Determine the (x, y) coordinate at the center of the cell enclosing the given text.  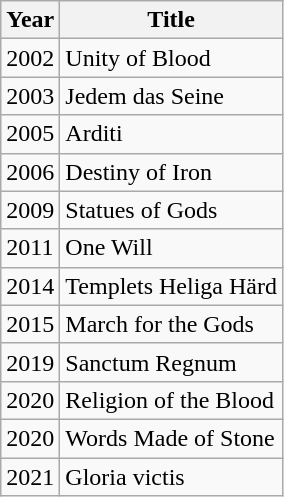
2006 (30, 172)
Arditi (172, 134)
2005 (30, 134)
2011 (30, 248)
2002 (30, 58)
2019 (30, 362)
2021 (30, 477)
One Will (172, 248)
2009 (30, 210)
2015 (30, 324)
2003 (30, 96)
Jedem das Seine (172, 96)
Statues of Gods (172, 210)
Destiny of Iron (172, 172)
March for the Gods (172, 324)
Year (30, 20)
Words Made of Stone (172, 438)
Title (172, 20)
Templets Heliga Härd (172, 286)
Religion of the Blood (172, 400)
Sanctum Regnum (172, 362)
Gloria victis (172, 477)
2014 (30, 286)
Unity of Blood (172, 58)
